Identify which cell holds the provided text, then report its [X, Y] central coordinate. 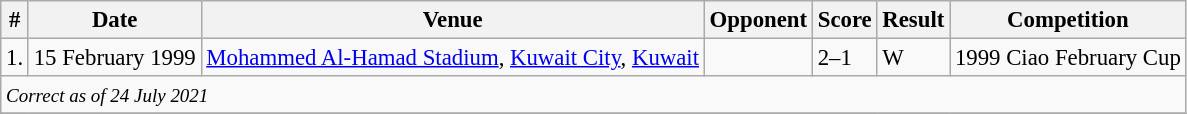
W [914, 58]
Venue [452, 20]
Date [114, 20]
Opponent [758, 20]
Competition [1068, 20]
15 February 1999 [114, 58]
1999 Ciao February Cup [1068, 58]
2–1 [844, 58]
Score [844, 20]
Result [914, 20]
1. [15, 58]
Correct as of 24 July 2021 [594, 95]
Mohammed Al-Hamad Stadium, Kuwait City, Kuwait [452, 58]
# [15, 20]
